Locate the cell with the specified text and output its [X, Y] center coordinate. 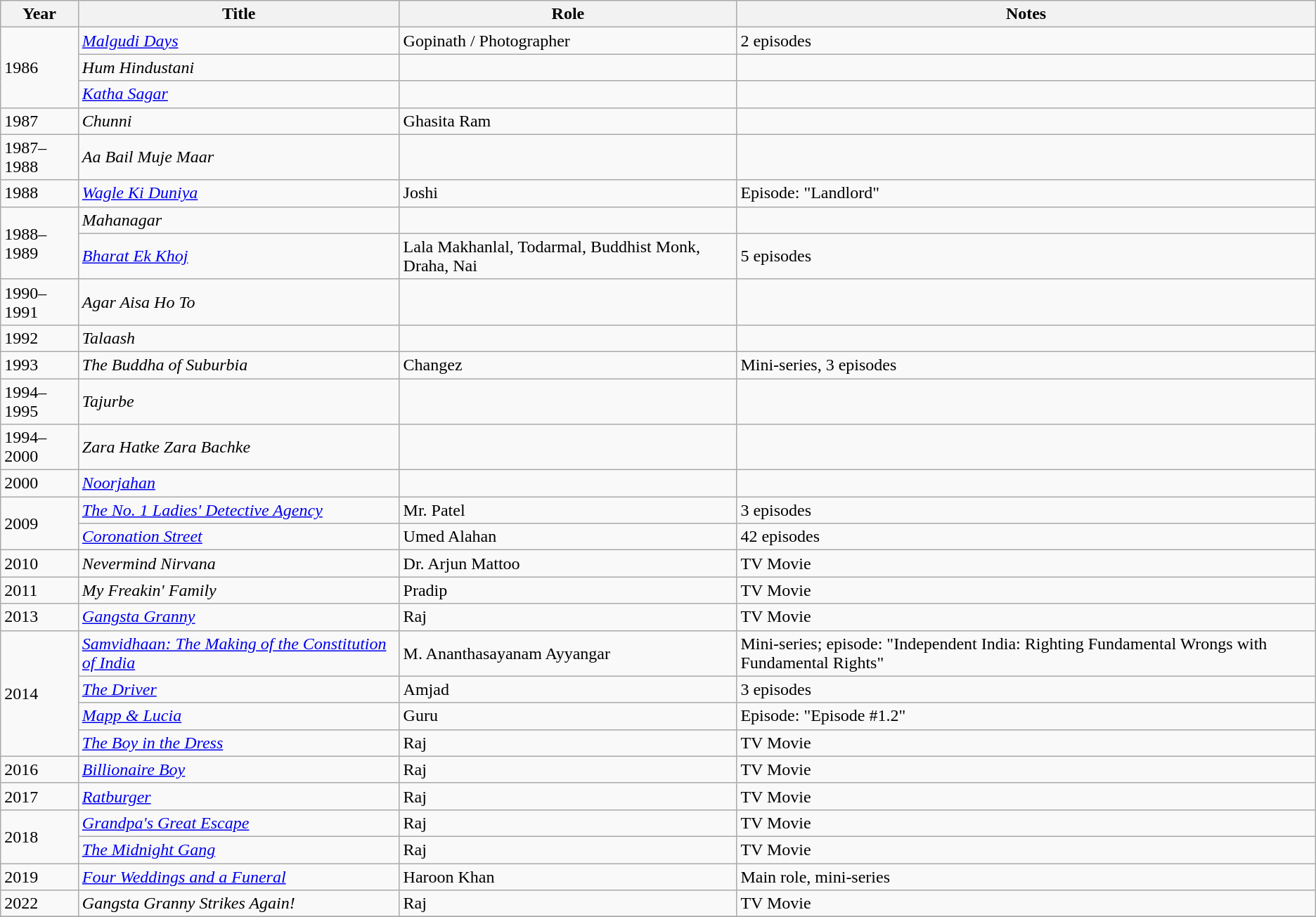
1990–1991 [39, 302]
42 episodes [1026, 537]
1986 [39, 67]
2011 [39, 590]
Changez [568, 365]
Dr. Arjun Mattoo [568, 564]
Gopinath / Photographer [568, 41]
Talaash [239, 338]
5 episodes [1026, 256]
Joshi [568, 193]
Billionaire Boy [239, 769]
Gangsta Granny Strikes Again! [239, 904]
1988–1989 [39, 243]
Umed Alahan [568, 537]
Guru [568, 716]
Lala Makhanlal, Todarmal, Buddhist Monk, Draha, Nai [568, 256]
The Driver [239, 689]
2 episodes [1026, 41]
Amjad [568, 689]
2016 [39, 769]
Gangsta Granny [239, 617]
Mahanagar [239, 220]
2014 [39, 693]
Grandpa's Great Escape [239, 823]
2019 [39, 876]
2010 [39, 564]
Agar Aisa Ho To [239, 302]
Aa Bail Muje Maar [239, 157]
2000 [39, 483]
1992 [39, 338]
Ratburger [239, 796]
2009 [39, 523]
1988 [39, 193]
1993 [39, 365]
Mini-series, 3 episodes [1026, 365]
Pradip [568, 590]
The Midnight Gang [239, 850]
Wagle Ki Duniya [239, 193]
2013 [39, 617]
Role [568, 14]
Mr. Patel [568, 510]
Episode: "Episode #1.2" [1026, 716]
Hum Hindustani [239, 67]
2018 [39, 836]
Bharat Ek Khoj [239, 256]
Noorjahan [239, 483]
1987–1988 [39, 157]
Haroon Khan [568, 876]
1987 [39, 121]
Coronation Street [239, 537]
Samvidhaan: The Making of the Constitution of India [239, 653]
Tajurbe [239, 401]
1994–1995 [39, 401]
Malgudi Days [239, 41]
Mapp & Lucia [239, 716]
The Buddha of Suburbia [239, 365]
Four Weddings and a Funeral [239, 876]
Mini-series; episode: "Independent India: Righting Fundamental Wrongs with Fundamental Rights" [1026, 653]
Notes [1026, 14]
Year [39, 14]
Ghasita Ram [568, 121]
Zara Hatke Zara Bachke [239, 447]
M. Ananthasayanam Ayyangar [568, 653]
2017 [39, 796]
Chunni [239, 121]
Title [239, 14]
The Boy in the Dress [239, 743]
Nevermind Nirvana [239, 564]
The No. 1 Ladies' Detective Agency [239, 510]
My Freakin' Family [239, 590]
Episode: "Landlord" [1026, 193]
2022 [39, 904]
Main role, mini-series [1026, 876]
Katha Sagar [239, 94]
1994–2000 [39, 447]
